From the cell containing the given text, extract its center point as (x, y) coordinate. 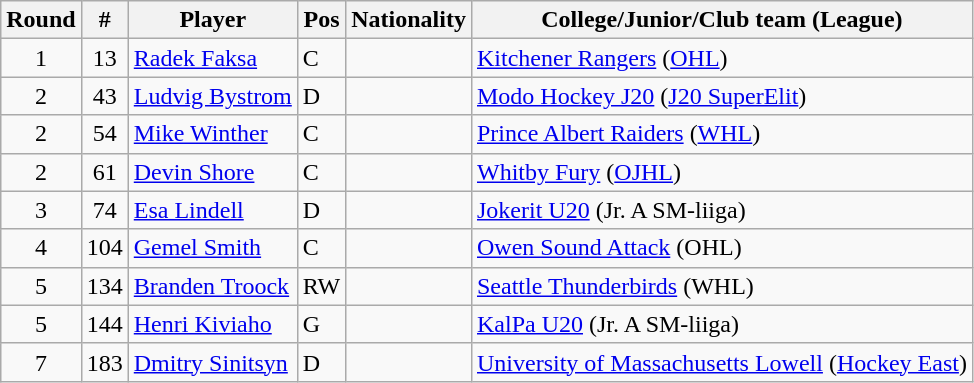
144 (104, 324)
Seattle Thunderbirds (WHL) (722, 286)
Nationality (409, 20)
104 (104, 248)
61 (104, 172)
KalPa U20 (Jr. A SM-liiga) (722, 324)
Kitchener Rangers (OHL) (722, 58)
Esa Lindell (212, 210)
College/Junior/Club team (League) (722, 20)
74 (104, 210)
# (104, 20)
3 (41, 210)
Jokerit U20 (Jr. A SM-liiga) (722, 210)
Pos (321, 20)
1 (41, 58)
G (321, 324)
Whitby Fury (OJHL) (722, 172)
134 (104, 286)
43 (104, 96)
Henri Kiviaho (212, 324)
Radek Faksa (212, 58)
Devin Shore (212, 172)
54 (104, 134)
Round (41, 20)
Dmitry Sinitsyn (212, 362)
Prince Albert Raiders (WHL) (722, 134)
Modo Hockey J20 (J20 SuperElit) (722, 96)
RW (321, 286)
Player (212, 20)
Gemel Smith (212, 248)
7 (41, 362)
University of Massachusetts Lowell (Hockey East) (722, 362)
Ludvig Bystrom (212, 96)
Mike Winther (212, 134)
Branden Troock (212, 286)
183 (104, 362)
4 (41, 248)
13 (104, 58)
Owen Sound Attack (OHL) (722, 248)
